Provide the (x, y) coordinate of the cell's center where the given text is located.  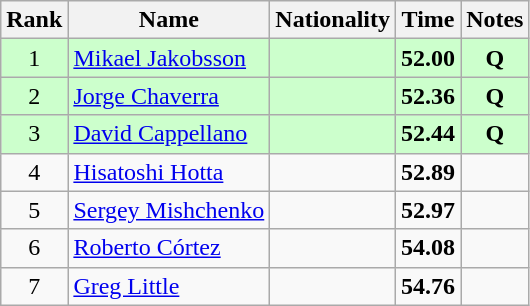
Roberto Córtez (169, 248)
Time (428, 20)
Rank (34, 20)
54.76 (428, 286)
Mikael Jakobsson (169, 58)
52.89 (428, 172)
52.97 (428, 210)
Name (169, 20)
Jorge Chaverra (169, 96)
7 (34, 286)
52.00 (428, 58)
2 (34, 96)
Hisatoshi Hotta (169, 172)
5 (34, 210)
54.08 (428, 248)
4 (34, 172)
52.44 (428, 134)
3 (34, 134)
52.36 (428, 96)
6 (34, 248)
David Cappellano (169, 134)
1 (34, 58)
Nationality (333, 20)
Sergey Mishchenko (169, 210)
Notes (495, 20)
Greg Little (169, 286)
